Determine the (X, Y) coordinate at the center of the cell enclosing the given text.  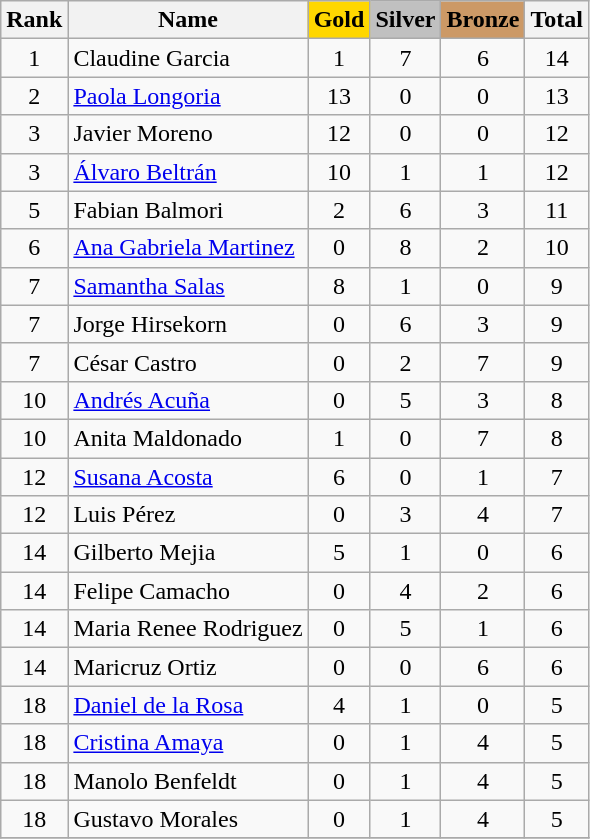
Anita Maldonado (188, 438)
Jorge Hirsekorn (188, 324)
Javier Moreno (188, 134)
Daniel de la Rosa (188, 705)
Samantha Salas (188, 286)
Manolo Benfeldt (188, 781)
Fabian Balmori (188, 210)
Maria Renee Rodriguez (188, 629)
Paola Longoria (188, 96)
11 (557, 210)
Total (557, 20)
Bronze (483, 20)
Luis Pérez (188, 515)
Susana Acosta (188, 477)
Gold (339, 20)
Gustavo Morales (188, 819)
Cristina Amaya (188, 743)
César Castro (188, 362)
Name (188, 20)
Gilberto Mejia (188, 553)
Silver (406, 20)
Felipe Camacho (188, 591)
Ana Gabriela Martinez (188, 248)
Claudine Garcia (188, 58)
Álvaro Beltrán (188, 172)
Maricruz Ortiz (188, 667)
Rank (34, 20)
Andrés Acuña (188, 400)
